Extract the [X, Y] coordinate from the center of the cell holding the provided text.  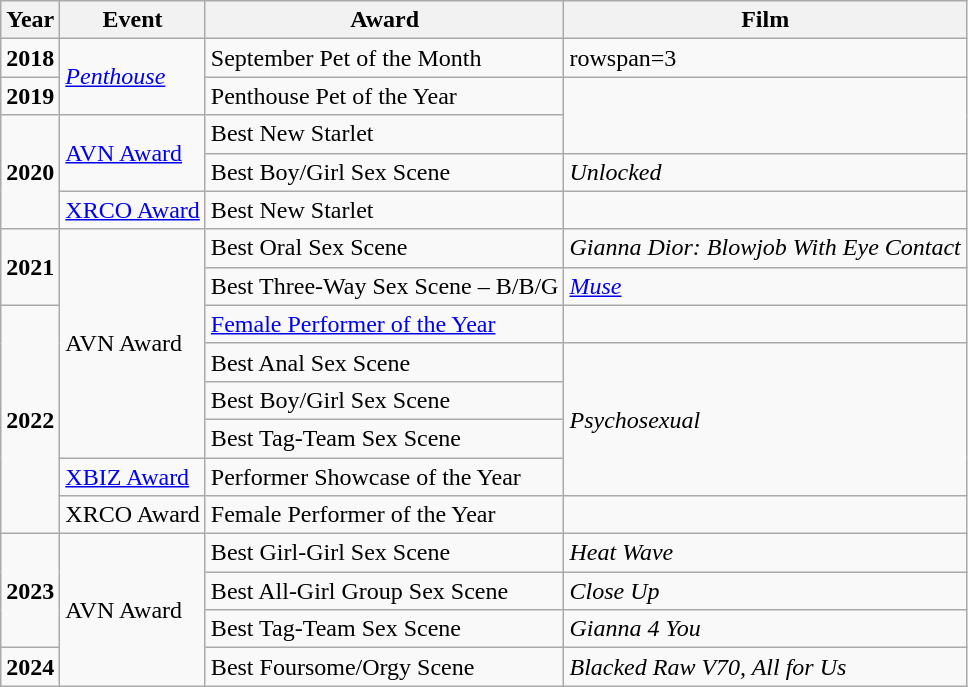
XBIZ Award [133, 477]
Gianna 4 You [765, 629]
2020 [30, 172]
Penthouse Pet of the Year [384, 96]
Award [384, 20]
2018 [30, 58]
Film [765, 20]
Year [30, 20]
Event [133, 20]
Muse [765, 286]
Best Girl-Girl Sex Scene [384, 553]
Penthouse [133, 77]
Psychosexual [765, 419]
Gianna Dior: Blowjob With Eye Contact [765, 248]
September Pet of the Month [384, 58]
2019 [30, 96]
2021 [30, 267]
Best Three-Way Sex Scene – B/B/G [384, 286]
2022 [30, 419]
Best Foursome/Orgy Scene [384, 667]
Best Anal Sex Scene [384, 362]
rowspan=3 [765, 58]
Blacked Raw V70, All for Us [765, 667]
Best Oral Sex Scene [384, 248]
2023 [30, 591]
Performer Showcase of the Year [384, 477]
Close Up [765, 591]
Unlocked [765, 172]
2024 [30, 667]
Best All-Girl Group Sex Scene [384, 591]
Heat Wave [765, 553]
